Return the (x, y) coordinate for the center point of the cell that contains the specified text.  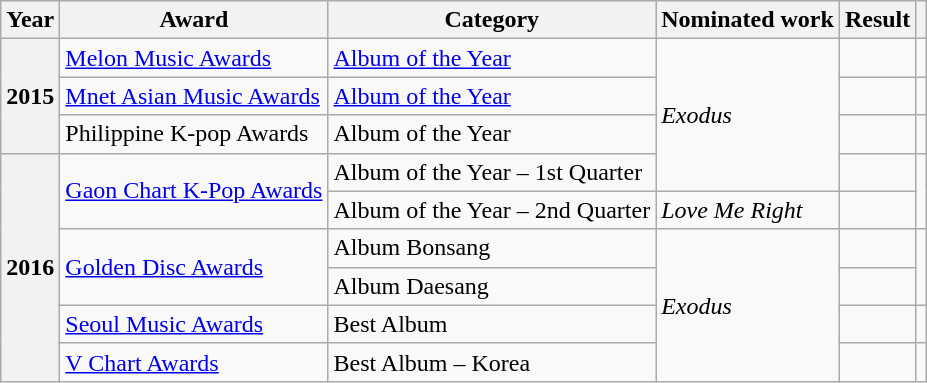
Result (877, 20)
Love Me Right (748, 210)
2016 (30, 267)
V Chart Awards (194, 362)
Album of the Year – 1st Quarter (492, 172)
Album of the Year – 2nd Quarter (492, 210)
Best Album – Korea (492, 362)
Mnet Asian Music Awards (194, 96)
Melon Music Awards (194, 58)
Album Bonsang (492, 248)
Award (194, 20)
Golden Disc Awards (194, 267)
Category (492, 20)
Gaon Chart K-Pop Awards (194, 191)
2015 (30, 96)
Nominated work (748, 20)
Album Daesang (492, 286)
Year (30, 20)
Philippine K-pop Awards (194, 134)
Best Album (492, 324)
Seoul Music Awards (194, 324)
